Search for the cell housing the specified text and yield its [X, Y] center coordinate. 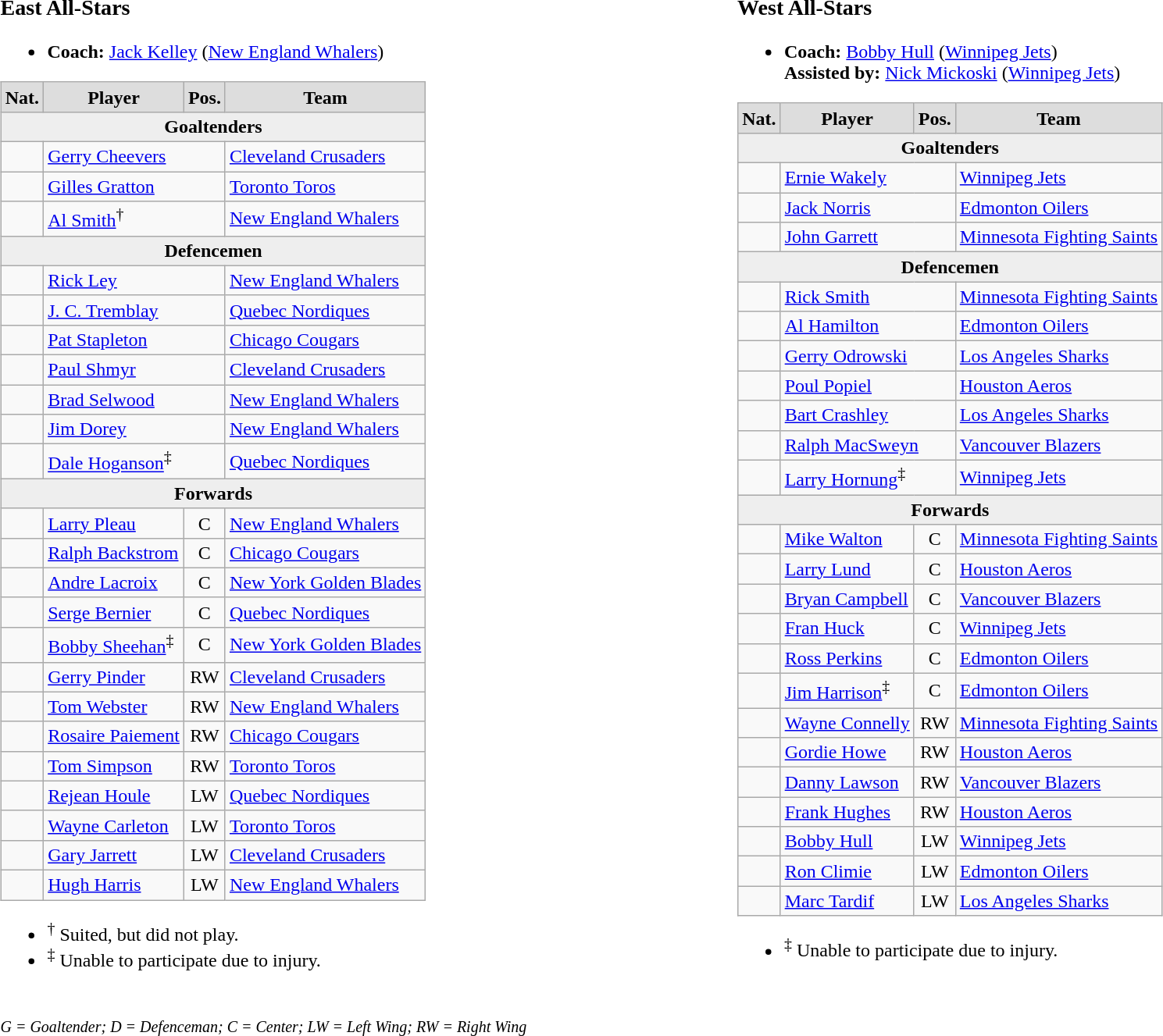
Bobby Hull [847, 842]
Gerry Cheevers [134, 157]
Gilles Gratton [134, 187]
Ralph Backstrom [114, 553]
John Garrett [868, 237]
Marc Tardif [847, 901]
Jim Harrison‡ [847, 690]
Brad Selwood [134, 400]
Ralph MacSweyn [868, 445]
Gerry Pinder [114, 677]
Paul Shmyr [134, 369]
Rick Ley [134, 280]
Poul Popiel [868, 386]
Larry Hornung‡ [868, 478]
Ernie Wakely [868, 178]
Tom Simpson [114, 766]
Ron Climie [847, 871]
Jack Norris [868, 208]
Tom Webster [114, 707]
Hugh Harris [114, 885]
Jim Dorey [134, 429]
Larry Pleau [114, 523]
Andre Lacroix [114, 582]
Ross Perkins [847, 658]
Gary Jarrett [114, 855]
Pat Stapleton [134, 340]
J. C. Tremblay [134, 310]
Bart Crashley [868, 415]
Gerry Odrowski [868, 356]
Al Hamilton [868, 326]
Al Smith† [134, 219]
Danny Lawson [847, 782]
Rick Smith [868, 297]
Rejean Houle [114, 796]
Bobby Sheehan‡ [114, 645]
Larry Lund [847, 569]
Gordie Howe [847, 753]
Wayne Carleton [114, 825]
Dale Hoganson‡ [134, 462]
Rosaire Paiement [114, 736]
Bryan Campbell [847, 599]
Wayne Connelly [847, 723]
Fran Huck [847, 628]
Serge Bernier [114, 612]
Frank Hughes [847, 812]
Mike Walton [847, 539]
